Find where the given text appears and provide that cell's center as (X, Y) coordinate. 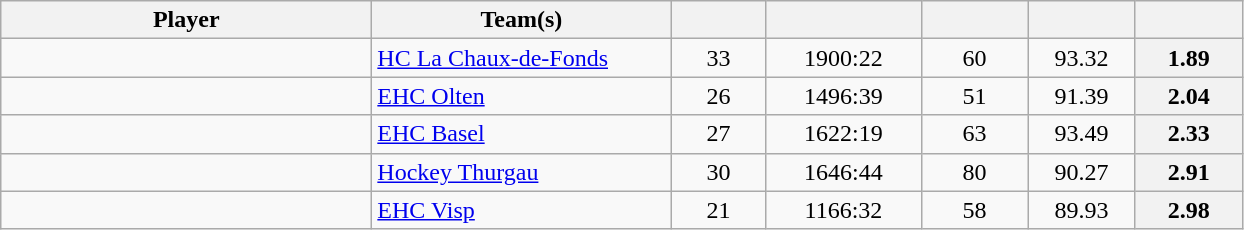
27 (718, 134)
HC La Chaux-de-Fonds (522, 58)
90.27 (1082, 172)
1496:39 (844, 96)
30 (718, 172)
51 (974, 96)
1646:44 (844, 172)
26 (718, 96)
80 (974, 172)
60 (974, 58)
33 (718, 58)
1622:19 (844, 134)
93.32 (1082, 58)
2.33 (1188, 134)
Team(s) (522, 20)
1166:32 (844, 210)
EHC Basel (522, 134)
2.91 (1188, 172)
2.98 (1188, 210)
63 (974, 134)
Player (186, 20)
EHC Olten (522, 96)
1.89 (1188, 58)
EHC Visp (522, 210)
93.49 (1082, 134)
21 (718, 210)
2.04 (1188, 96)
58 (974, 210)
1900:22 (844, 58)
89.93 (1082, 210)
91.39 (1082, 96)
Hockey Thurgau (522, 172)
